For the text-containing cell, return its midpoint in [X, Y] coordinate format. 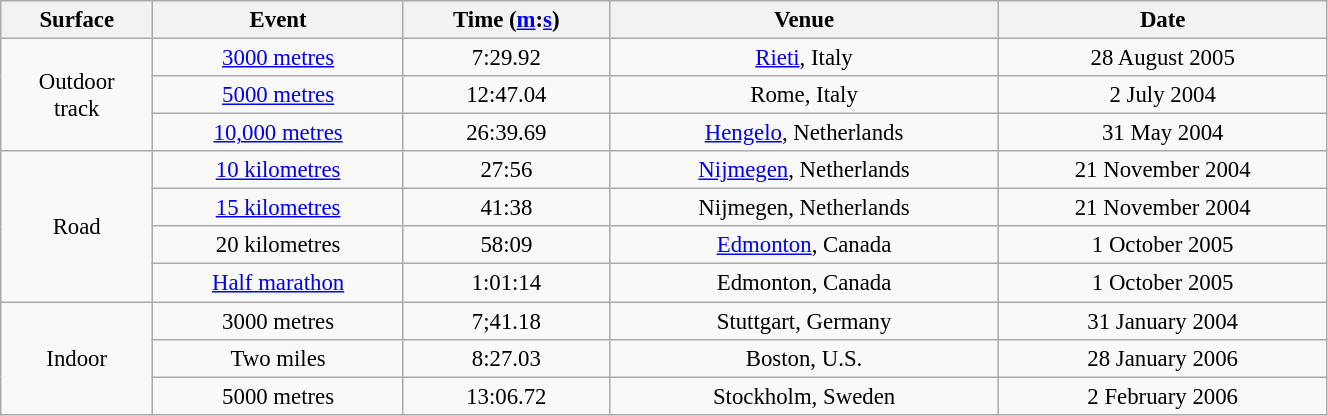
28 January 2006 [1163, 358]
1:01:14 [506, 283]
Indoor [77, 358]
Rieti, Italy [804, 58]
Boston, U.S. [804, 358]
2 February 2006 [1163, 396]
Rome, Italy [804, 95]
Date [1163, 20]
7:29.92 [506, 58]
Surface [77, 20]
Outdoortrack [77, 96]
Venue [804, 20]
Half marathon [278, 283]
Road [77, 226]
13:06.72 [506, 396]
7;41.18 [506, 321]
Two miles [278, 358]
27:56 [506, 170]
Stuttgart, Germany [804, 321]
8:27.03 [506, 358]
2 July 2004 [1163, 95]
10 kilometres [278, 170]
Stockholm, Sweden [804, 396]
26:39.69 [506, 133]
31 January 2004 [1163, 321]
31 May 2004 [1163, 133]
Event [278, 20]
28 August 2005 [1163, 58]
12:47.04 [506, 95]
41:38 [506, 208]
Hengelo, Netherlands [804, 133]
10,000 metres [278, 133]
20 kilometres [278, 245]
15 kilometres [278, 208]
58:09 [506, 245]
Time (m:s) [506, 20]
